Identify which cell holds the provided text, then report its [X, Y] central coordinate. 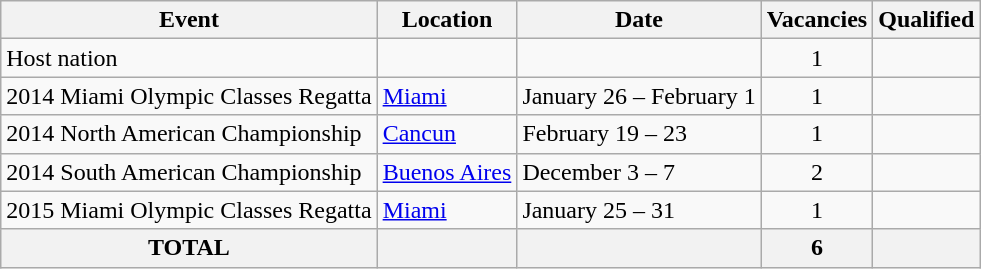
Buenos Aires [447, 172]
February 19 – 23 [639, 134]
2014 North American Championship [189, 134]
2 [817, 172]
Cancun [447, 134]
Location [447, 20]
January 25 – 31 [639, 210]
Host nation [189, 58]
Date [639, 20]
2015 Miami Olympic Classes Regatta [189, 210]
January 26 – February 1 [639, 96]
Vacancies [817, 20]
6 [817, 248]
Event [189, 20]
2014 Miami Olympic Classes Regatta [189, 96]
TOTAL [189, 248]
2014 South American Championship [189, 172]
Qualified [926, 20]
December 3 – 7 [639, 172]
